Return (x, y) of the center of cell containing provided text 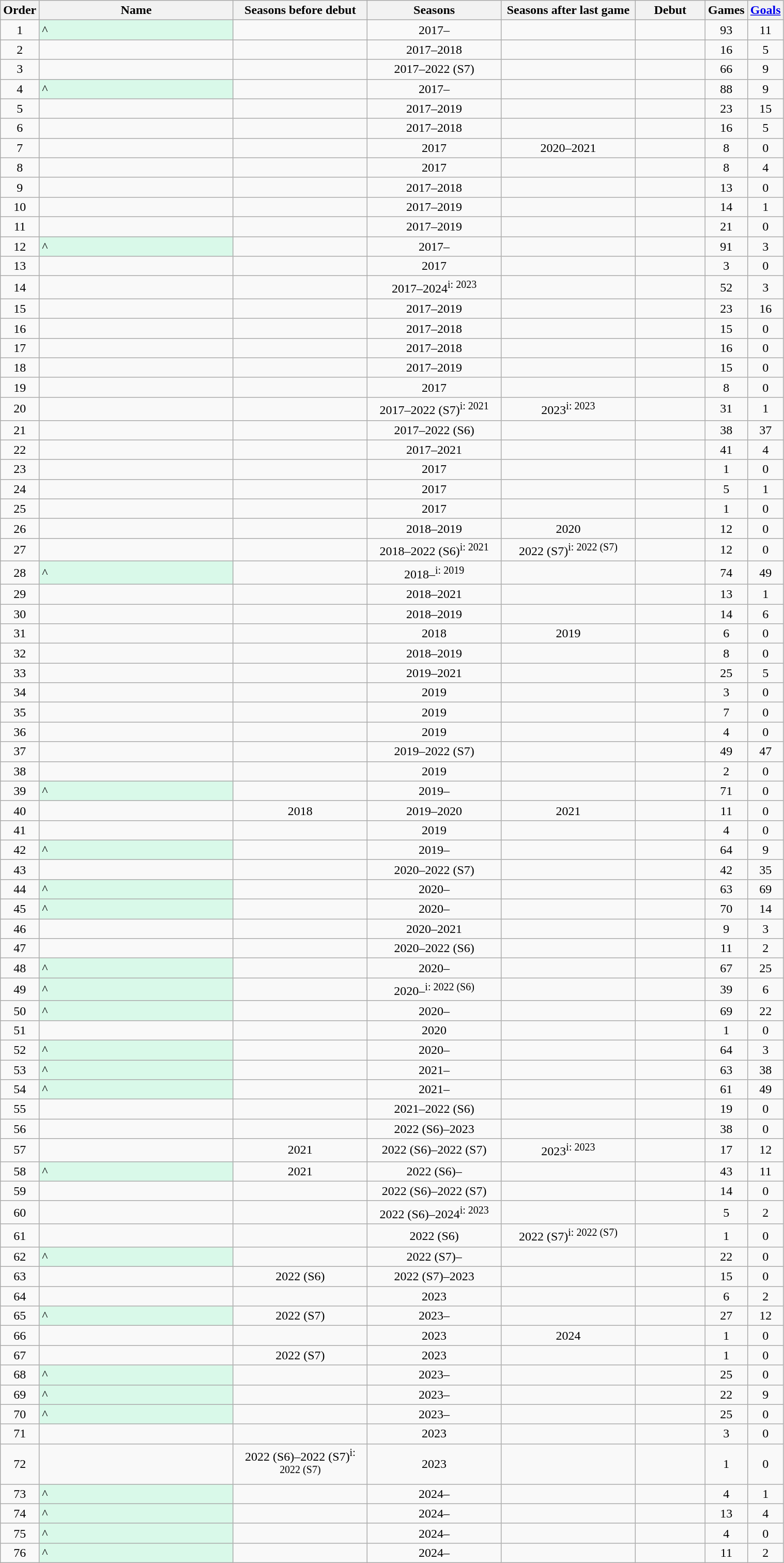
46 (20, 929)
Games (727, 10)
50 (20, 1010)
88 (727, 89)
72 (20, 1464)
2022 (S7)– (434, 1257)
51 (20, 1030)
2024 (568, 1336)
40 (20, 810)
26 (20, 528)
58 (20, 1171)
Name (136, 10)
36 (20, 732)
30 (20, 614)
54 (20, 1090)
2022 (S6)–2022 (S7)i: 2022 (S7) (300, 1464)
34 (20, 693)
2018–2022 (S6)i: 2021 (434, 550)
Order (20, 10)
32 (20, 653)
2022 (S6)–2024i: 2023 (434, 1213)
20 (20, 408)
45 (20, 909)
2018–2021 (434, 594)
2019–2020 (434, 810)
2017–2024i: 2023 (434, 287)
48 (20, 968)
2018–i: 2019 (434, 573)
68 (20, 1375)
57 (20, 1151)
44 (20, 889)
33 (20, 673)
93 (727, 30)
2020–i: 2022 (S6) (434, 989)
10 (20, 207)
28 (20, 573)
24 (20, 489)
2019–2022 (S7) (434, 752)
29 (20, 594)
91 (727, 247)
2022 (S6)–2023 (434, 1129)
76 (20, 1553)
2017–2022 (S7) (434, 69)
Debut (670, 10)
2017–2022 (S6) (434, 430)
2020–2022 (S6) (434, 948)
59 (20, 1191)
18 (20, 367)
2017–2022 (S7)i: 2021 (434, 408)
2022 (S7)–2023 (434, 1277)
2017–2021 (434, 450)
55 (20, 1109)
Seasons before debut (300, 10)
62 (20, 1257)
2019–2021 (434, 673)
Seasons (434, 10)
60 (20, 1213)
Goals (765, 10)
Seasons after last game (568, 10)
2022 (S6)– (434, 1171)
2021–2022 (S6) (434, 1109)
65 (20, 1316)
75 (20, 1533)
73 (20, 1494)
56 (20, 1129)
2020–2022 (S7) (434, 869)
53 (20, 1070)
